Find where the given text appears and provide that cell's center as (X, Y) coordinate. 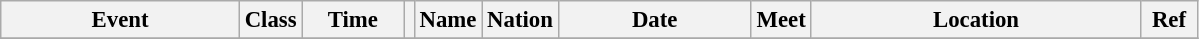
Nation (520, 20)
Date (654, 20)
Time (353, 20)
Location (976, 20)
Event (120, 20)
Ref (1169, 20)
Class (270, 20)
Name (448, 20)
Meet (781, 20)
